Return [x, y] of the center of cell containing provided text 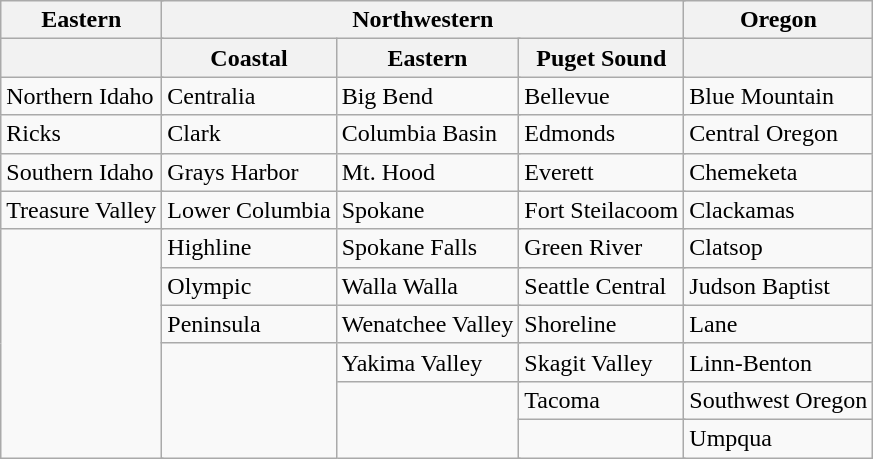
Columbia Basin [428, 134]
Spokane [428, 210]
Bellevue [602, 96]
Northwestern [423, 20]
Coastal [249, 58]
Clackamas [778, 210]
Highline [249, 248]
Central Oregon [778, 134]
Northern Idaho [82, 96]
Lane [778, 324]
Skagit Valley [602, 362]
Southwest Oregon [778, 400]
Centralia [249, 96]
Treasure Valley [82, 210]
Olympic [249, 286]
Spokane Falls [428, 248]
Lower Columbia [249, 210]
Peninsula [249, 324]
Everett [602, 172]
Grays Harbor [249, 172]
Wenatchee Valley [428, 324]
Green River [602, 248]
Judson Baptist [778, 286]
Edmonds [602, 134]
Fort Steilacoom [602, 210]
Mt. Hood [428, 172]
Chemeketa [778, 172]
Blue Mountain [778, 96]
Clark [249, 134]
Ricks [82, 134]
Linn-Benton [778, 362]
Umpqua [778, 438]
Yakima Valley [428, 362]
Oregon [778, 20]
Walla Walla [428, 286]
Seattle Central [602, 286]
Shoreline [602, 324]
Clatsop [778, 248]
Tacoma [602, 400]
Big Bend [428, 96]
Puget Sound [602, 58]
Southern Idaho [82, 172]
